Extract the [X, Y] coordinate from the center of the cell holding the provided text.  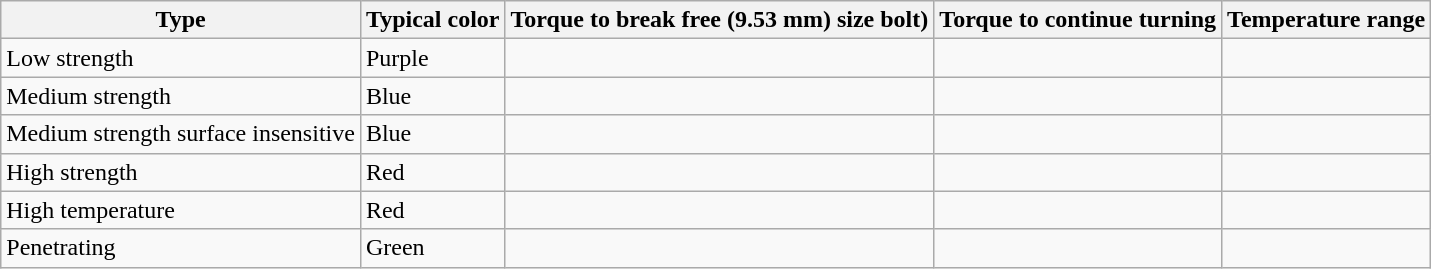
Purple [432, 58]
Medium strength [181, 96]
Green [432, 248]
Type [181, 20]
Low strength [181, 58]
Torque to break free (9.53 mm) size bolt) [720, 20]
High temperature [181, 210]
High strength [181, 172]
Torque to continue turning [1078, 20]
Penetrating [181, 248]
Temperature range [1326, 20]
Typical color [432, 20]
Medium strength surface insensitive [181, 134]
